Detect which cell encompasses the target text, then output its [x, y] center coordinate. 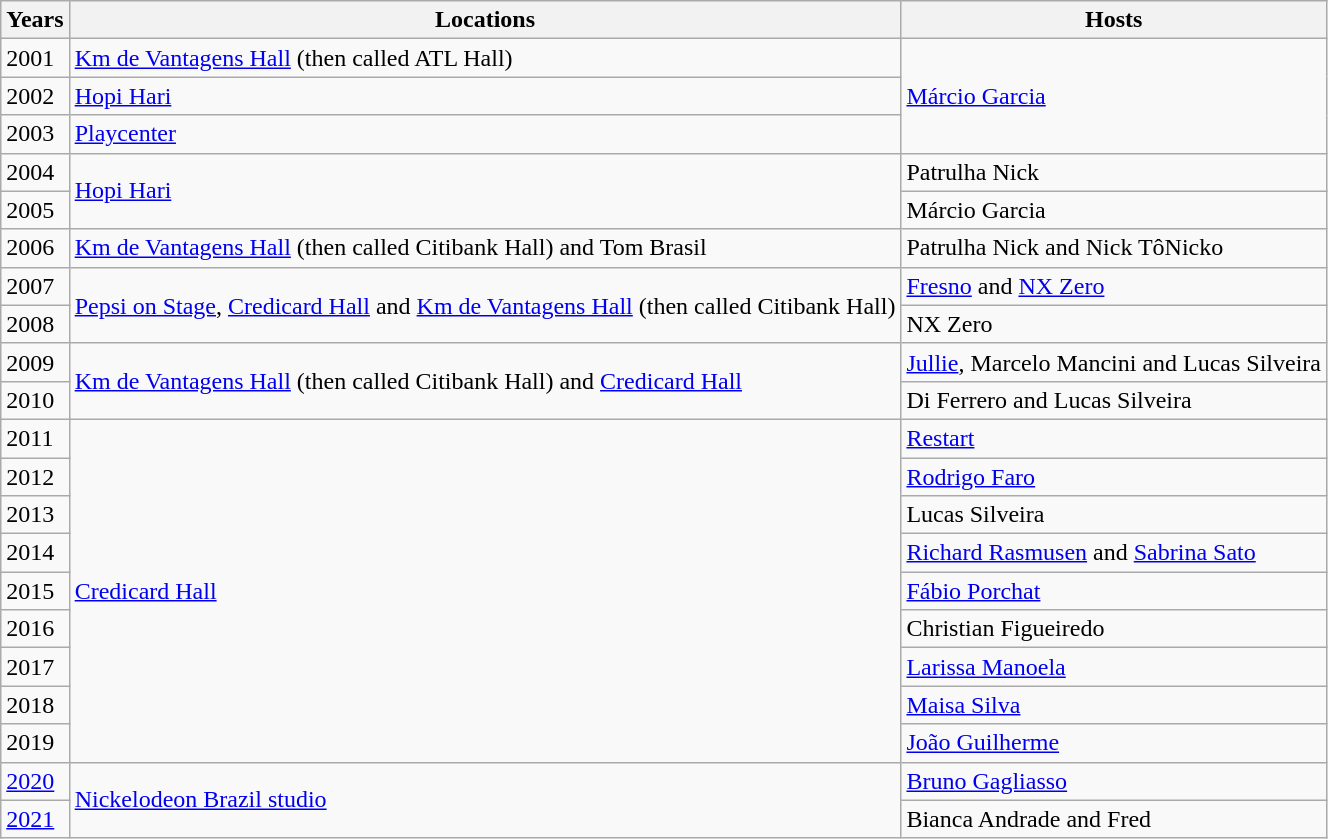
2017 [35, 667]
2005 [35, 210]
Patrulha Nick [1114, 172]
Richard Rasmusen and Sabrina Sato [1114, 553]
Maisa Silva [1114, 705]
Christian Figueiredo [1114, 629]
Pepsi on Stage, Credicard Hall and Km de Vantagens Hall (then called Citibank Hall) [485, 305]
2007 [35, 286]
2021 [35, 819]
2014 [35, 553]
Fábio Porchat [1114, 591]
Km de Vantagens Hall (then called Citibank Hall) and Tom Brasil [485, 248]
Credicard Hall [485, 590]
Lucas Silveira [1114, 515]
Patrulha Nick and Nick TôNicko [1114, 248]
2016 [35, 629]
Hosts [1114, 20]
Bianca Andrade and Fred [1114, 819]
2018 [35, 705]
2015 [35, 591]
Fresno and NX Zero [1114, 286]
Playcenter [485, 134]
Km de Vantagens Hall (then called ATL Hall) [485, 58]
2006 [35, 248]
2010 [35, 400]
2020 [35, 781]
Km de Vantagens Hall (then called Citibank Hall) and Credicard Hall [485, 381]
2011 [35, 438]
João Guilherme [1114, 743]
2012 [35, 477]
Jullie, Marcelo Mancini and Lucas Silveira [1114, 362]
2019 [35, 743]
2002 [35, 96]
2008 [35, 324]
2003 [35, 134]
Nickelodeon Brazil studio [485, 800]
Bruno Gagliasso [1114, 781]
2001 [35, 58]
2004 [35, 172]
Years [35, 20]
2013 [35, 515]
NX Zero [1114, 324]
Larissa Manoela [1114, 667]
Di Ferrero and Lucas Silveira [1114, 400]
Rodrigo Faro [1114, 477]
2009 [35, 362]
Restart [1114, 438]
Locations [485, 20]
